Detect which cell encompasses the target text, then output its [x, y] center coordinate. 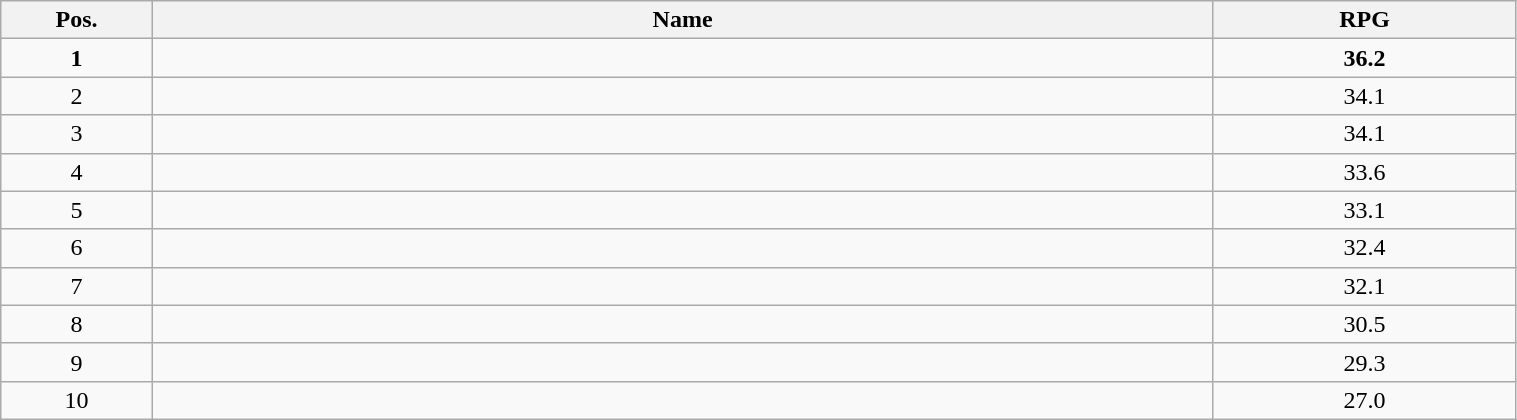
36.2 [1364, 58]
10 [77, 400]
9 [77, 362]
8 [77, 324]
30.5 [1364, 324]
7 [77, 286]
1 [77, 58]
Pos. [77, 20]
4 [77, 172]
5 [77, 210]
2 [77, 96]
33.6 [1364, 172]
32.1 [1364, 286]
27.0 [1364, 400]
Name [682, 20]
3 [77, 134]
6 [77, 248]
33.1 [1364, 210]
32.4 [1364, 248]
RPG [1364, 20]
29.3 [1364, 362]
